Find where the given text appears and provide that cell's center as [x, y] coordinate. 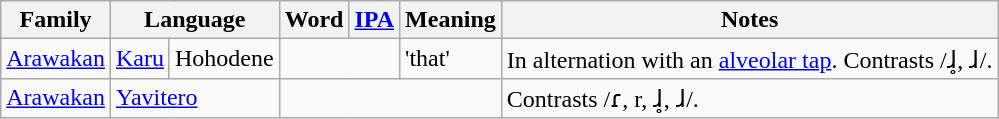
IPA [374, 20]
Language [194, 20]
Hohodene [224, 59]
Karu [140, 59]
Yavitero [194, 98]
Contrasts /ɾ, r, ɺ̥, ɺ/. [750, 98]
Meaning [451, 20]
Family [56, 20]
Word [314, 20]
Notes [750, 20]
'that' [451, 59]
In alternation with an alveolar tap. Contrasts /ɺ̥, ɺ/. [750, 59]
